Return [x, y] of the center of cell containing provided text 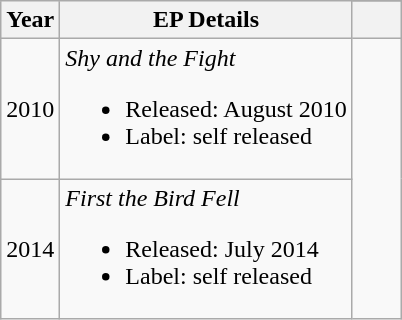
EP Details [206, 20]
First the Bird FellReleased: July 2014Label: self released [206, 249]
2014 [30, 249]
Year [30, 20]
Shy and the FightReleased: August 2010Label: self released [206, 109]
2010 [30, 109]
